Determine the [X, Y] coordinate at the center of the cell enclosing the given text.  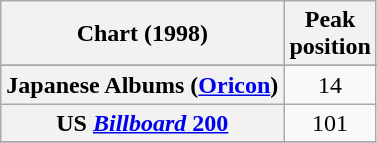
US Billboard 200 [142, 123]
14 [330, 85]
101 [330, 123]
Japanese Albums (Oricon) [142, 85]
Peakposition [330, 34]
Chart (1998) [142, 34]
